For the text-containing cell, return its midpoint in (X, Y) coordinate format. 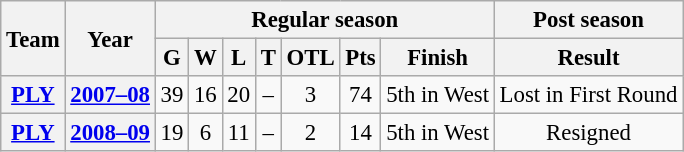
6 (206, 133)
Result (588, 58)
Finish (438, 58)
Team (33, 38)
16 (206, 95)
Year (110, 38)
Resigned (588, 133)
2008–09 (110, 133)
74 (360, 95)
39 (172, 95)
20 (238, 95)
OTL (310, 58)
Pts (360, 58)
G (172, 58)
19 (172, 133)
Lost in First Round (588, 95)
T (268, 58)
14 (360, 133)
3 (310, 95)
2007–08 (110, 95)
L (238, 58)
2 (310, 133)
Post season (588, 20)
11 (238, 133)
W (206, 58)
Regular season (324, 20)
